Output the [X, Y] coordinate of the center of the cell containing the given text.  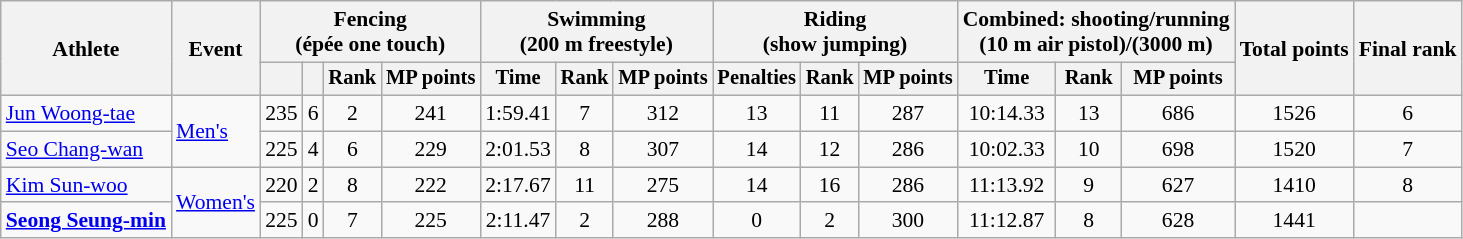
307 [662, 150]
241 [430, 114]
222 [430, 185]
Event [216, 48]
12 [830, 150]
Jun Woong-tae [86, 114]
Riding(show jumping) [834, 32]
2:11.47 [518, 221]
9 [1089, 185]
2:01.53 [518, 150]
Total points [1294, 48]
312 [662, 114]
2:17.67 [518, 185]
288 [662, 221]
287 [908, 114]
1:59.41 [518, 114]
16 [830, 185]
4 [314, 150]
11:13.92 [1007, 185]
1410 [1294, 185]
Final rank [1408, 48]
Seo Chang-wan [86, 150]
628 [1178, 221]
229 [430, 150]
627 [1178, 185]
Fencing(épée one touch) [370, 32]
10 [1089, 150]
Swimming(200 m freestyle) [596, 32]
686 [1178, 114]
Women's [216, 202]
Athlete [86, 48]
10:02.33 [1007, 150]
1520 [1294, 150]
11:12.87 [1007, 221]
10:14.33 [1007, 114]
Penalties [756, 79]
Seong Seung-min [86, 221]
Men's [216, 132]
Combined: shooting/running(10 m air pistol)/(3000 m) [1096, 32]
235 [282, 114]
698 [1178, 150]
300 [908, 221]
Kim Sun-woo [86, 185]
275 [662, 185]
1441 [1294, 221]
1526 [1294, 114]
220 [282, 185]
